Capture the cell that displays the provided text and extract its (X, Y) central coordinate. 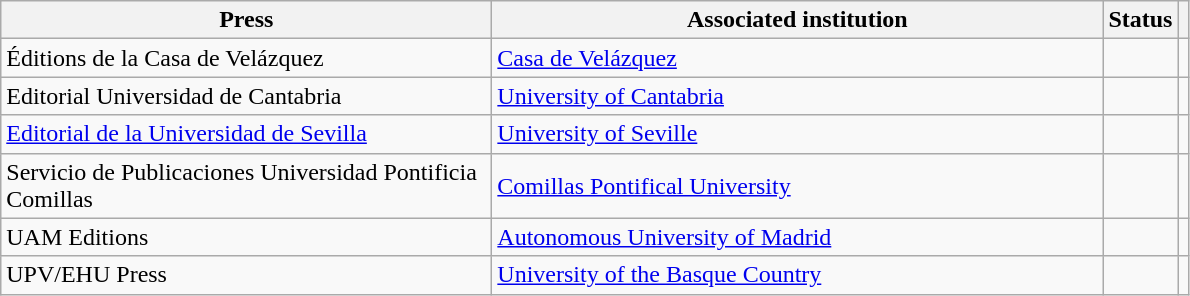
University of Cantabria (798, 96)
University of the Basque Country (798, 275)
Associated institution (798, 20)
UPV/EHU Press (246, 275)
Editorial de la Universidad de Sevilla (246, 134)
Editorial Universidad de Cantabria (246, 96)
Comillas Pontifical University (798, 186)
Autonomous University of Madrid (798, 237)
Servicio de Publicaciones Universidad Pontificia Comillas (246, 186)
University of Seville (798, 134)
Status (1140, 20)
Éditions de la Casa de Velázquez (246, 58)
UAM Editions (246, 237)
Press (246, 20)
Casa de Velázquez (798, 58)
